Extract the (X, Y) coordinate from the center of the cell holding the provided text.  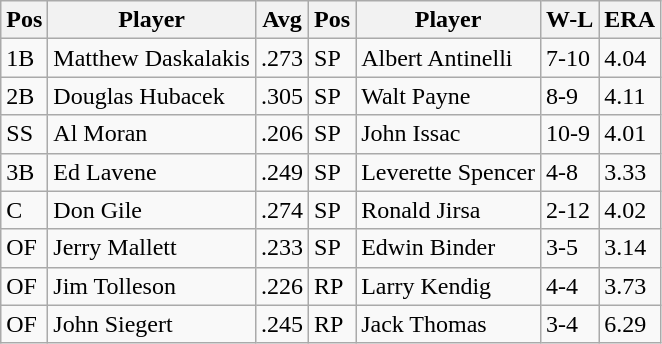
.245 (282, 324)
Don Gile (152, 210)
Jim Tolleson (152, 286)
3.14 (630, 248)
Jerry Mallett (152, 248)
ERA (630, 20)
John Issac (448, 134)
3-5 (570, 248)
John Siegert (152, 324)
3-4 (570, 324)
2-12 (570, 210)
SS (24, 134)
4.11 (630, 96)
3B (24, 172)
Albert Antinelli (448, 58)
W-L (570, 20)
2B (24, 96)
4.02 (630, 210)
4-8 (570, 172)
.226 (282, 286)
.233 (282, 248)
.206 (282, 134)
3.33 (630, 172)
Al Moran (152, 134)
4.04 (630, 58)
Matthew Daskalakis (152, 58)
Jack Thomas (448, 324)
.273 (282, 58)
10-9 (570, 134)
4.01 (630, 134)
Avg (282, 20)
7-10 (570, 58)
6.29 (630, 324)
Walt Payne (448, 96)
Edwin Binder (448, 248)
.305 (282, 96)
Ed Lavene (152, 172)
.249 (282, 172)
Ronald Jirsa (448, 210)
Douglas Hubacek (152, 96)
Larry Kendig (448, 286)
1B (24, 58)
.274 (282, 210)
3.73 (630, 286)
Leverette Spencer (448, 172)
8-9 (570, 96)
4-4 (570, 286)
C (24, 210)
